Locate the cell with the specified text and output its [X, Y] center coordinate. 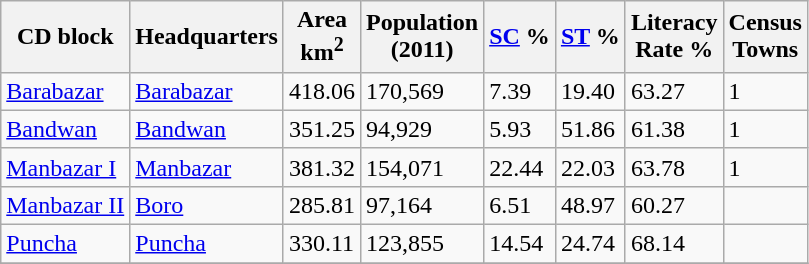
CensusTowns [765, 37]
63.27 [674, 91]
Manbazar II [66, 205]
94,929 [422, 129]
285.81 [322, 205]
60.27 [674, 205]
24.74 [590, 244]
19.40 [590, 91]
Areakm2 [322, 37]
170,569 [422, 91]
63.78 [674, 167]
22.44 [520, 167]
97,164 [422, 205]
5.93 [520, 129]
381.32 [322, 167]
351.25 [322, 129]
Manbazar I [66, 167]
22.03 [590, 167]
418.06 [322, 91]
SC % [520, 37]
7.39 [520, 91]
Population(2011) [422, 37]
154,071 [422, 167]
ST % [590, 37]
Manbazar [207, 167]
14.54 [520, 244]
CD block [66, 37]
68.14 [674, 244]
Literacy Rate % [674, 37]
330.11 [322, 244]
Headquarters [207, 37]
61.38 [674, 129]
123,855 [422, 244]
6.51 [520, 205]
48.97 [590, 205]
Boro [207, 205]
51.86 [590, 129]
